Return [x, y] of the center of cell containing provided text 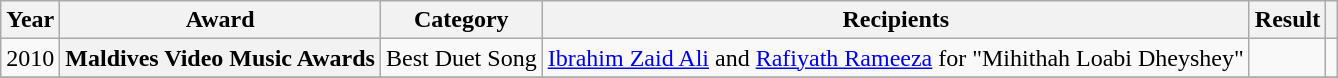
Best Duet Song [461, 58]
Result [1287, 20]
Category [461, 20]
Award [220, 20]
Ibrahim Zaid Ali and Rafiyath Rameeza for "Mihithah Loabi Dheyshey" [896, 58]
2010 [30, 58]
Maldives Video Music Awards [220, 58]
Year [30, 20]
Recipients [896, 20]
